Determine the (x, y) coordinate at the center of the cell enclosing the given text.  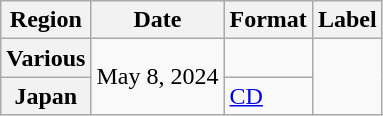
Region (46, 20)
Japan (46, 96)
Label (347, 20)
CD (268, 96)
Date (158, 20)
Various (46, 58)
Format (268, 20)
May 8, 2024 (158, 77)
